Scan for the cell matching the given text and deliver its (X, Y) coordinate at center. 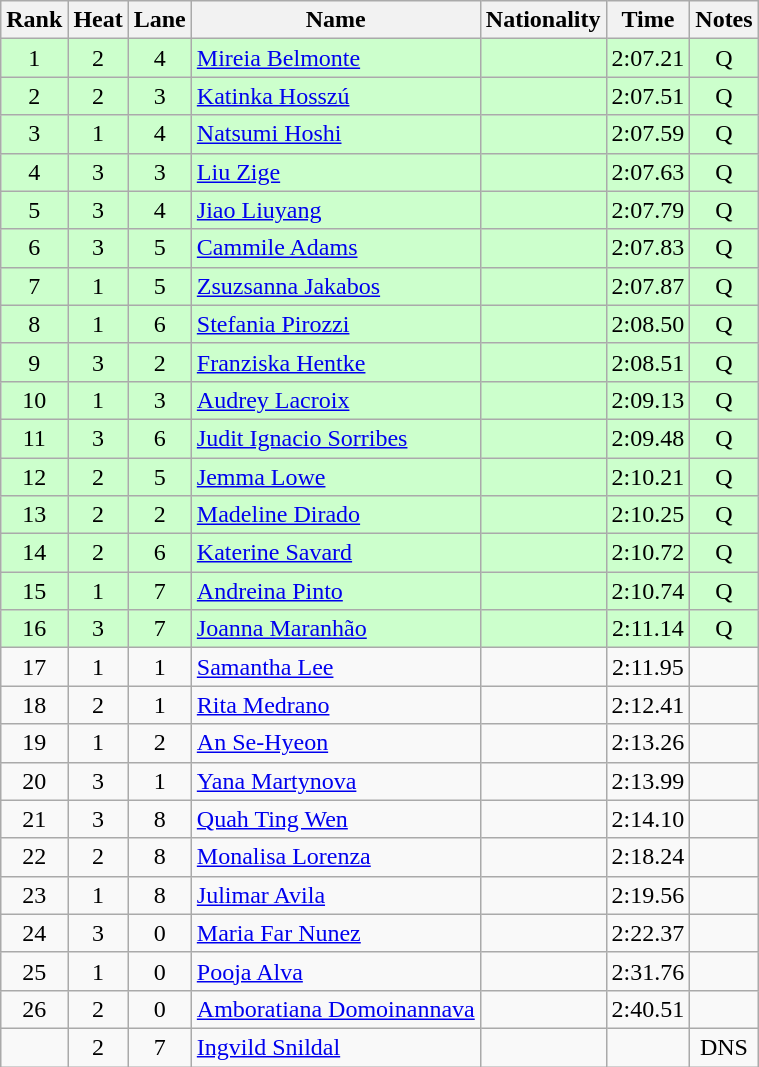
2:07.83 (648, 248)
Cammile Adams (336, 248)
Time (648, 20)
Quah Ting Wen (336, 819)
Monalisa Lorenza (336, 857)
2:22.37 (648, 933)
2:31.76 (648, 971)
17 (34, 667)
11 (34, 438)
2:08.51 (648, 362)
Maria Far Nunez (336, 933)
2:13.99 (648, 781)
2:19.56 (648, 895)
2:11.14 (648, 629)
Nationality (543, 20)
26 (34, 1009)
Katinka Hosszú (336, 96)
2:10.21 (648, 477)
Joanna Maranhão (336, 629)
2:07.79 (648, 210)
Franziska Hentke (336, 362)
Yana Martynova (336, 781)
2:09.48 (648, 438)
2:14.10 (648, 819)
Audrey Lacroix (336, 400)
13 (34, 515)
14 (34, 553)
Rita Medrano (336, 705)
Amboratiana Domoinannava (336, 1009)
2:07.51 (648, 96)
2:18.24 (648, 857)
Natsumi Hoshi (336, 134)
2:08.50 (648, 324)
2:13.26 (648, 743)
Ingvild Snildal (336, 1047)
Lane (160, 20)
Katerine Savard (336, 553)
19 (34, 743)
2:12.41 (648, 705)
2:07.59 (648, 134)
Stefania Pirozzi (336, 324)
Rank (34, 20)
15 (34, 591)
2:07.63 (648, 172)
21 (34, 819)
An Se-Hyeon (336, 743)
18 (34, 705)
2:07.87 (648, 286)
Pooja Alva (336, 971)
Name (336, 20)
Madeline Dirado (336, 515)
10 (34, 400)
2:11.95 (648, 667)
Julimar Avila (336, 895)
16 (34, 629)
Andreina Pinto (336, 591)
12 (34, 477)
Liu Zige (336, 172)
Judit Ignacio Sorribes (336, 438)
Samantha Lee (336, 667)
2:10.72 (648, 553)
2:10.74 (648, 591)
Notes (724, 20)
Jemma Lowe (336, 477)
2:09.13 (648, 400)
22 (34, 857)
Mireia Belmonte (336, 58)
9 (34, 362)
DNS (724, 1047)
25 (34, 971)
Zsuzsanna Jakabos (336, 286)
24 (34, 933)
23 (34, 895)
2:10.25 (648, 515)
Jiao Liuyang (336, 210)
20 (34, 781)
2:40.51 (648, 1009)
2:07.21 (648, 58)
Heat (98, 20)
